Output the [X, Y] coordinate of the center of the cell containing the given text.  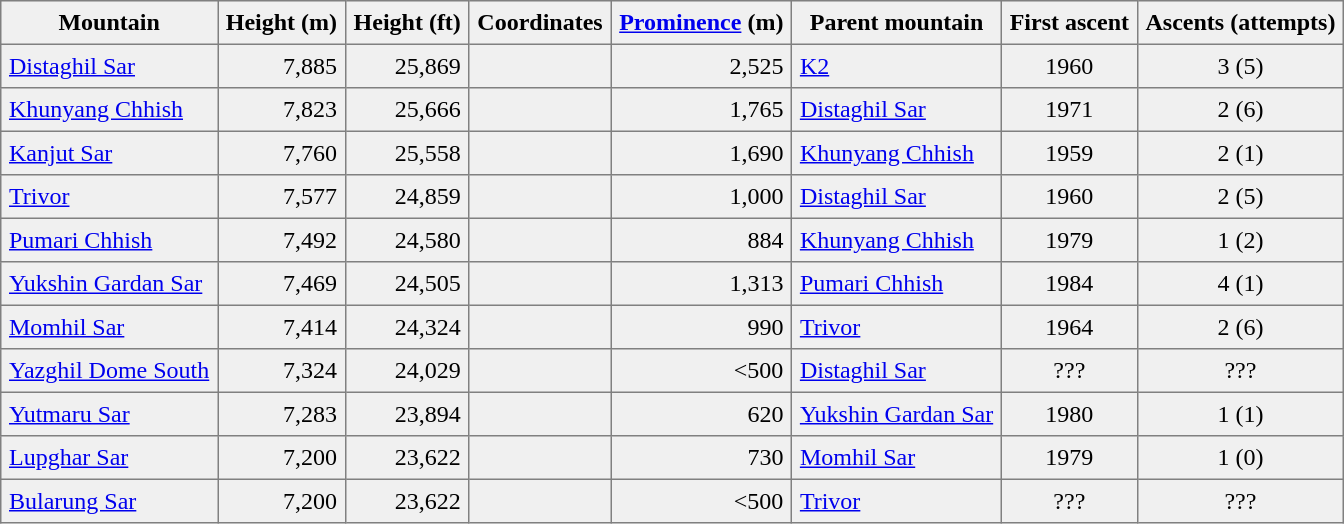
2,525 [702, 66]
7,577 [282, 197]
620 [702, 414]
K2 [897, 66]
7,469 [282, 284]
Height (ft) [407, 23]
24,859 [407, 197]
884 [702, 240]
2 (5) [1240, 197]
1959 [1069, 153]
25,869 [407, 66]
24,505 [407, 284]
Parent mountain [897, 23]
2 (1) [1240, 153]
1980 [1069, 414]
Bularung Sar [110, 501]
25,666 [407, 110]
Ascents (attempts) [1240, 23]
1,000 [702, 197]
1 (0) [1240, 458]
Prominence (m) [702, 23]
24,324 [407, 327]
Height (m) [282, 23]
23,894 [407, 414]
1971 [1069, 110]
Mountain [110, 23]
4 (1) [1240, 284]
1,313 [702, 284]
7,492 [282, 240]
1984 [1069, 284]
7,324 [282, 371]
7,414 [282, 327]
1 (1) [1240, 414]
7,760 [282, 153]
990 [702, 327]
3 (5) [1240, 66]
7,885 [282, 66]
730 [702, 458]
1964 [1069, 327]
1 (2) [1240, 240]
Kanjut Sar [110, 153]
First ascent [1069, 23]
Yazghil Dome South [110, 371]
Coordinates [540, 23]
1,765 [702, 110]
24,029 [407, 371]
1,690 [702, 153]
24,580 [407, 240]
7,823 [282, 110]
Lupghar Sar [110, 458]
25,558 [407, 153]
Yutmaru Sar [110, 414]
7,283 [282, 414]
